Return the [x, y] coordinate for the center point of the cell that contains the specified text.  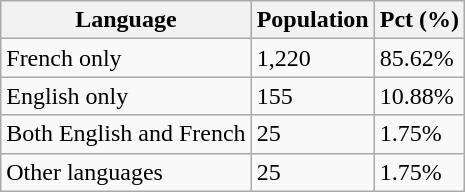
Language [126, 20]
English only [126, 96]
Other languages [126, 172]
10.88% [419, 96]
1,220 [312, 58]
155 [312, 96]
85.62% [419, 58]
Pct (%) [419, 20]
French only [126, 58]
Population [312, 20]
Both English and French [126, 134]
